Provide the (X, Y) coordinate of the cell's center where the given text is located.  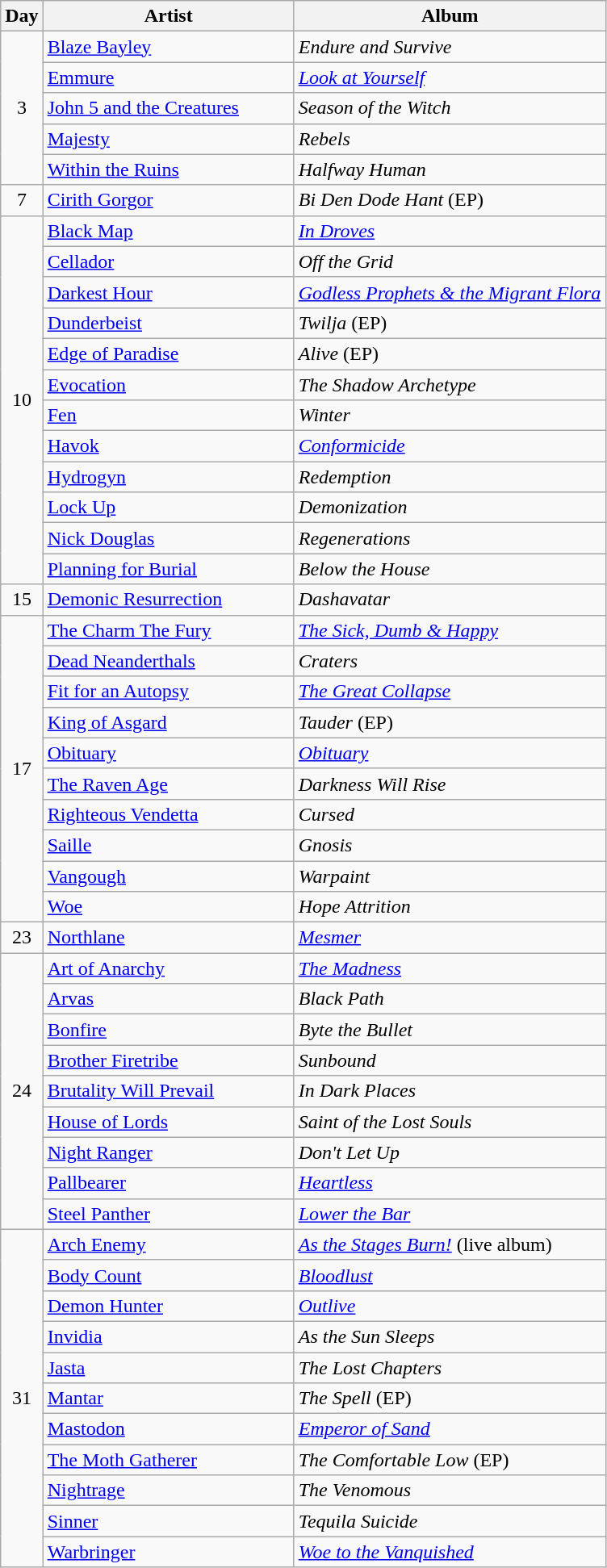
Fit for an Autopsy (168, 692)
Artist (168, 16)
King of Asgard (168, 722)
Demonization (450, 508)
Bloodlust (450, 1275)
Arvas (168, 999)
Byte the Bullet (450, 1030)
Warpaint (450, 876)
Redemption (450, 477)
Black Path (450, 999)
The Moth Gatherer (168, 1460)
Within the Ruins (168, 169)
Mesmer (450, 938)
Saille (168, 845)
John 5 and the Creatures (168, 108)
17 (22, 768)
Night Ranger (168, 1152)
Demonic Resurrection (168, 600)
Below the House (450, 569)
House of Lords (168, 1122)
Steel Panther (168, 1214)
Brother Firetribe (168, 1060)
Album (450, 16)
Art of Anarchy (168, 968)
Mantar (168, 1399)
Godless Prophets & the Migrant Flora (450, 292)
Gnosis (450, 845)
Edge of Paradise (168, 353)
Black Map (168, 231)
Cellador (168, 261)
Blaze Bayley (168, 47)
Invidia (168, 1336)
Jasta (168, 1368)
Dead Neanderthals (168, 661)
The Sick, Dumb & Happy (450, 630)
3 (22, 108)
Winter (450, 416)
Warbringer (168, 1552)
24 (22, 1091)
Evocation (168, 385)
Darkest Hour (168, 292)
The Comfortable Low (EP) (450, 1460)
Hydrogyn (168, 477)
7 (22, 200)
31 (22, 1398)
Tequila Suicide (450, 1521)
23 (22, 938)
Mastodon (168, 1429)
Halfway Human (450, 169)
Nick Douglas (168, 538)
Bonfire (168, 1030)
Body Count (168, 1275)
10 (22, 400)
The Great Collapse (450, 692)
Sinner (168, 1521)
Emperor of Sand (450, 1429)
Endure and Survive (450, 47)
Havok (168, 446)
Day (22, 16)
The Spell (EP) (450, 1399)
Righteous Vendetta (168, 814)
The Venomous (450, 1491)
Conformicide (450, 446)
The Shadow Archetype (450, 385)
Arch Enemy (168, 1244)
Emmure (168, 77)
Fen (168, 416)
Woe (168, 907)
The Raven Age (168, 784)
Outlive (450, 1306)
Rebels (450, 139)
Majesty (168, 139)
Demon Hunter (168, 1306)
15 (22, 600)
Planning for Burial (168, 569)
Dashavatar (450, 600)
Season of the Witch (450, 108)
Craters (450, 661)
In Droves (450, 231)
Cirith Gorgor (168, 200)
Lower the Bar (450, 1214)
The Madness (450, 968)
Sunbound (450, 1060)
Woe to the Vanquished (450, 1552)
Twilja (EP) (450, 323)
Pallbearer (168, 1183)
The Charm The Fury (168, 630)
Dunderbeist (168, 323)
Heartless (450, 1183)
Brutality Will Prevail (168, 1091)
Vangough (168, 876)
Saint of the Lost Souls (450, 1122)
Don't Let Up (450, 1152)
Off the Grid (450, 261)
As the Stages Burn! (live album) (450, 1244)
Northlane (168, 938)
Look at Yourself (450, 77)
Darkness Will Rise (450, 784)
Lock Up (168, 508)
Alive (EP) (450, 353)
Hope Attrition (450, 907)
In Dark Places (450, 1091)
As the Sun Sleeps (450, 1336)
Cursed (450, 814)
Regenerations (450, 538)
Bi Den Dode Hant (EP) (450, 200)
The Lost Chapters (450, 1368)
Tauder (EP) (450, 722)
Nightrage (168, 1491)
